Extract the [x, y] coordinate from the center of the cell holding the provided text.  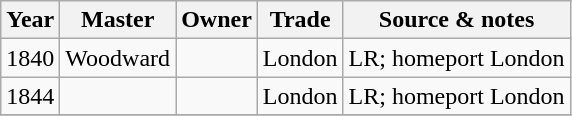
1840 [30, 58]
Year [30, 20]
Source & notes [456, 20]
Master [118, 20]
Woodward [118, 58]
Owner [217, 20]
Trade [300, 20]
1844 [30, 96]
